Locate the cell with the specified text and output its (x, y) center coordinate. 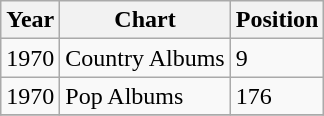
Pop Albums (145, 96)
Chart (145, 20)
Year (30, 20)
Country Albums (145, 58)
9 (277, 58)
176 (277, 96)
Position (277, 20)
